Identify which cell holds the provided text, then report its (X, Y) central coordinate. 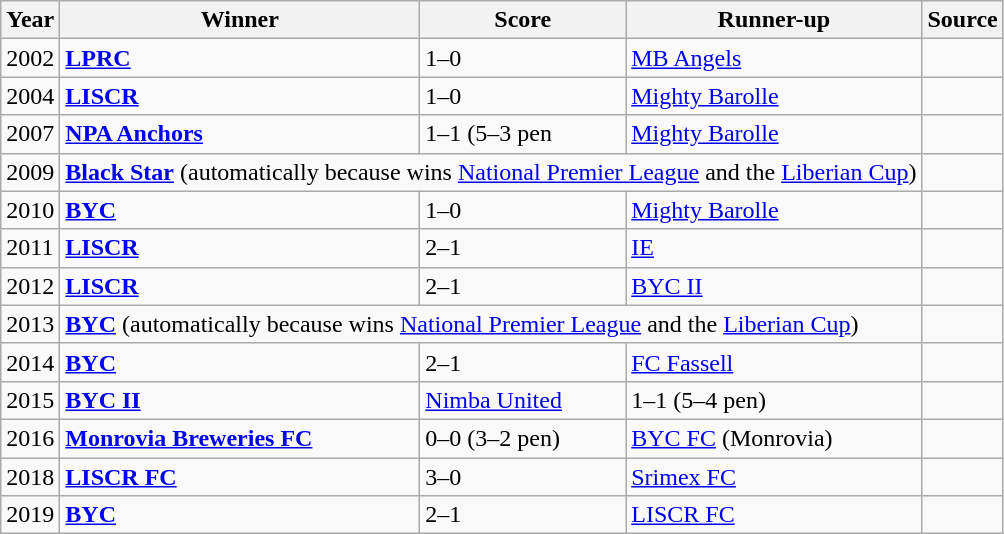
2012 (30, 286)
3–0 (523, 477)
LPRC (240, 58)
Black Star (automatically because wins National Premier League and the Liberian Cup) (491, 172)
Monrovia Breweries FC (240, 438)
Winner (240, 20)
BYC (automatically because wins National Premier League and the Liberian Cup) (491, 324)
2007 (30, 134)
Source (962, 20)
2019 (30, 515)
1–1 (5–3 pen (523, 134)
2018 (30, 477)
0–0 (3–2 pen) (523, 438)
Year (30, 20)
NPA Anchors (240, 134)
FC Fassell (774, 362)
IE (774, 248)
2014 (30, 362)
BYC FC (Monrovia) (774, 438)
2011 (30, 248)
Srimex FC (774, 477)
Nimba United (523, 400)
MB Angels (774, 58)
Score (523, 20)
2004 (30, 96)
2010 (30, 210)
2015 (30, 400)
2016 (30, 438)
Runner-up (774, 20)
1–1 (5–4 pen) (774, 400)
2002 (30, 58)
2009 (30, 172)
2013 (30, 324)
